Scan for the cell matching the given text and deliver its (x, y) coordinate at center. 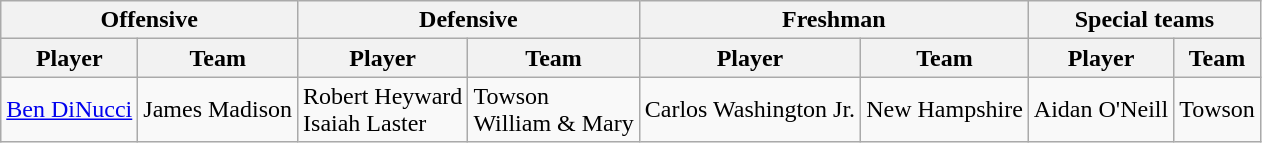
Defensive (469, 20)
Carlos Washington Jr. (750, 110)
Freshman (834, 20)
Special teams (1144, 20)
Towson (1218, 110)
TowsonWilliam & Mary (554, 110)
Offensive (150, 20)
James Madison (218, 110)
Robert HeywardIsaiah Laster (383, 110)
New Hampshire (945, 110)
Ben DiNucci (70, 110)
Aidan O'Neill (1100, 110)
